Capture the cell that displays the provided text and extract its [X, Y] central coordinate. 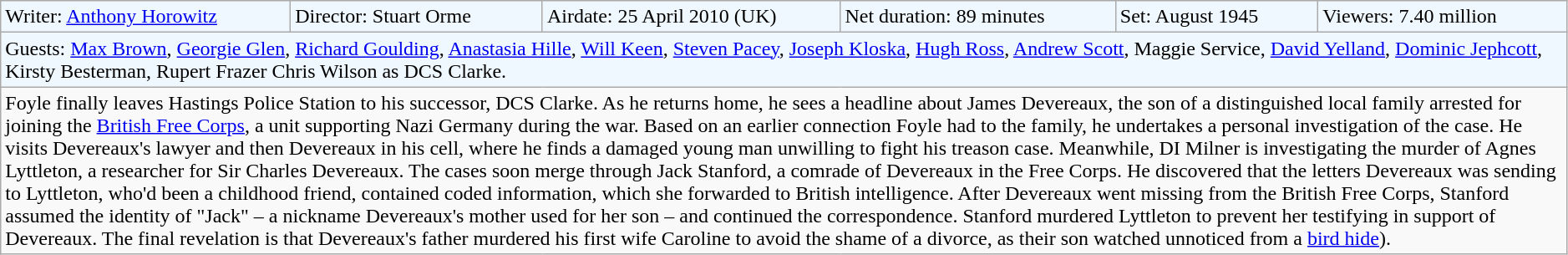
Director: Stuart Orme [417, 17]
Viewers: 7.40 million [1443, 17]
Airdate: 25 April 2010 (UK) [692, 17]
Net duration: 89 minutes [977, 17]
Set: August 1945 [1216, 17]
Writer: Anthony Horowitz [145, 17]
